Capture the cell that displays the provided text and extract its [X, Y] central coordinate. 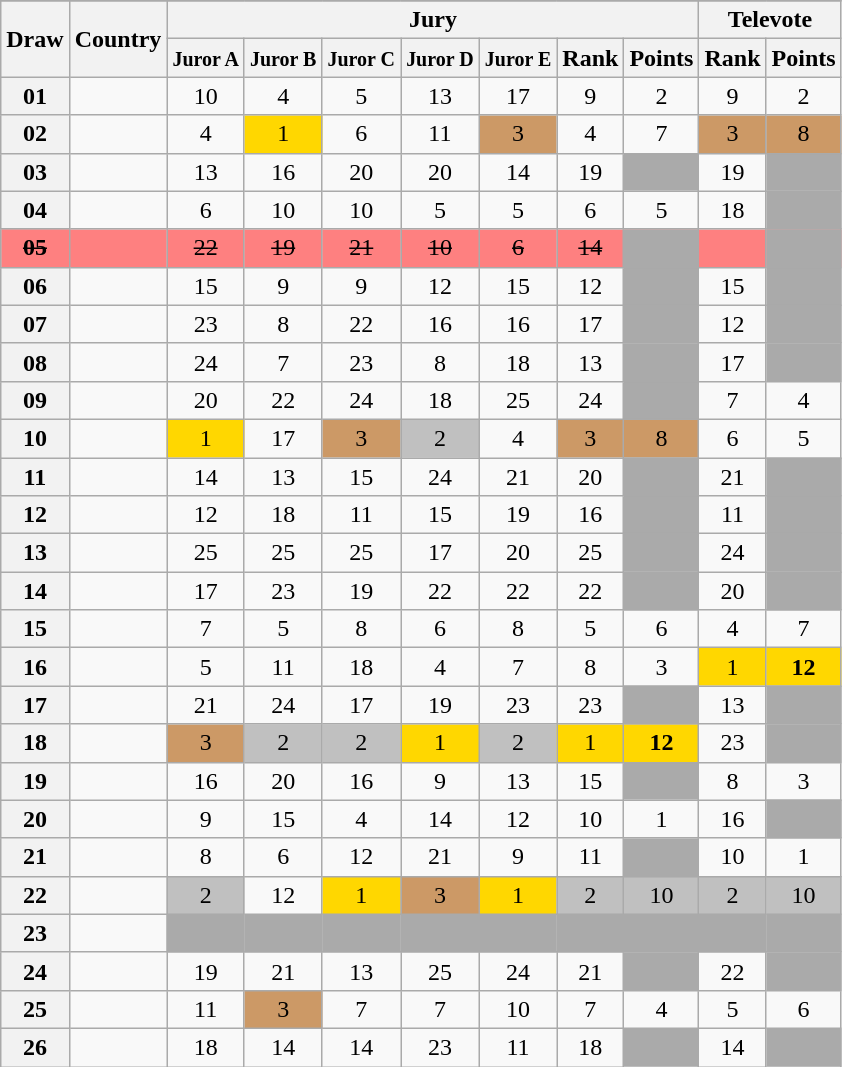
Juror C [362, 58]
04 [35, 210]
02 [35, 134]
Country [118, 39]
Juror D [440, 58]
09 [35, 400]
01 [35, 96]
03 [35, 172]
Juror E [518, 58]
08 [35, 362]
07 [35, 324]
Jury [433, 20]
Televote [770, 20]
Juror B [283, 58]
Juror A [206, 58]
Draw [35, 39]
06 [35, 286]
26 [35, 1047]
05 [35, 248]
